Return (X, Y) of the center of cell containing provided text 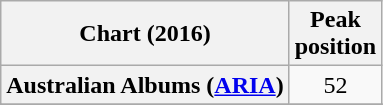
Chart (2016) (145, 34)
Peak position (335, 34)
Australian Albums (ARIA) (145, 85)
52 (335, 85)
